Detect which cell encompasses the target text, then output its [x, y] center coordinate. 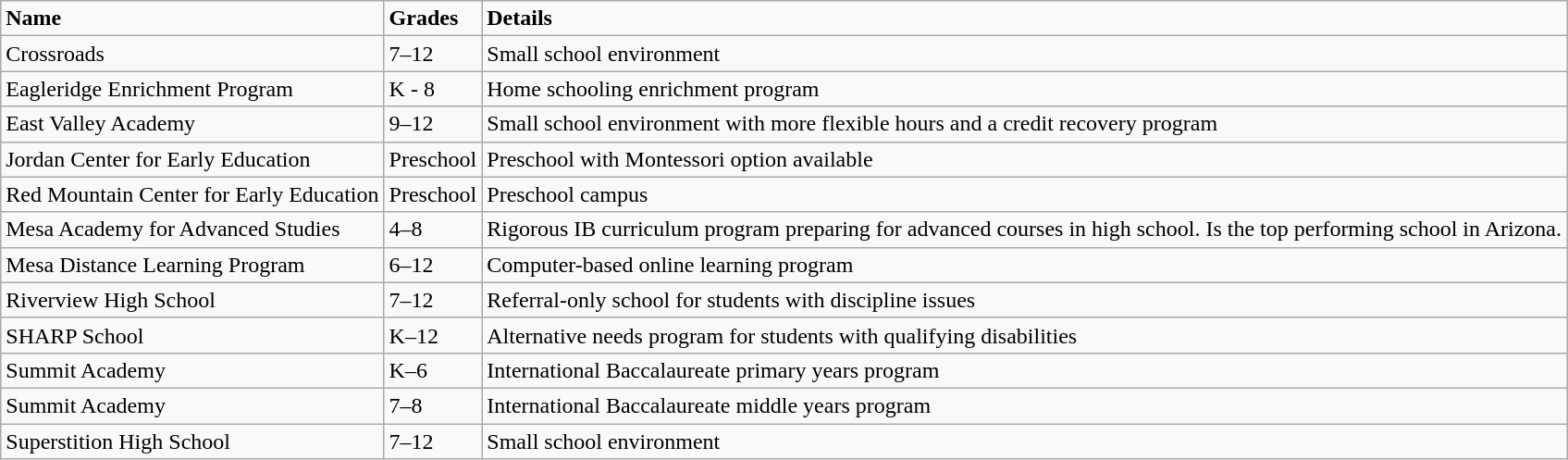
Alternative needs program for students with qualifying disabilities [1025, 335]
K - 8 [433, 89]
Grades [433, 19]
Riverview High School [192, 300]
Eagleridge Enrichment Program [192, 89]
Mesa Academy for Advanced Studies [192, 230]
Mesa Distance Learning Program [192, 265]
Referral-only school for students with discipline issues [1025, 300]
SHARP School [192, 335]
Rigorous IB curriculum program preparing for advanced courses in high school. Is the top performing school in Arizona. [1025, 230]
Name [192, 19]
Details [1025, 19]
Computer-based online learning program [1025, 265]
Red Mountain Center for Early Education [192, 194]
Crossroads [192, 54]
Small school environment with more flexible hours and a credit recovery program [1025, 124]
Jordan Center for Early Education [192, 159]
Preschool with Montessori option available [1025, 159]
Superstition High School [192, 441]
Home schooling enrichment program [1025, 89]
East Valley Academy [192, 124]
International Baccalaureate middle years program [1025, 405]
K–6 [433, 370]
Preschool campus [1025, 194]
6–12 [433, 265]
9–12 [433, 124]
4–8 [433, 230]
7–8 [433, 405]
K–12 [433, 335]
International Baccalaureate primary years program [1025, 370]
